Locate the cell with the specified text and output its (x, y) center coordinate. 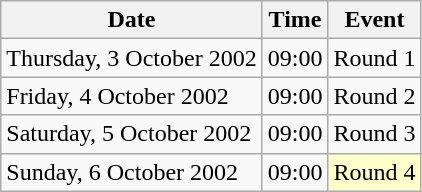
Round 3 (374, 134)
Time (295, 20)
Event (374, 20)
Round 2 (374, 96)
Date (132, 20)
Round 1 (374, 58)
Thursday, 3 October 2002 (132, 58)
Friday, 4 October 2002 (132, 96)
Saturday, 5 October 2002 (132, 134)
Sunday, 6 October 2002 (132, 172)
Round 4 (374, 172)
